Output the (x, y) coordinate of the center of the cell containing the given text.  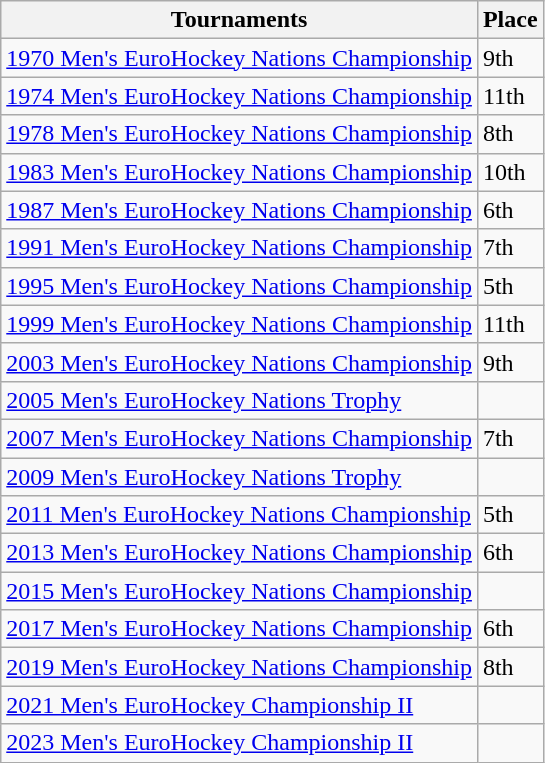
1974 Men's EuroHockey Nations Championship (240, 96)
2003 Men's EuroHockey Nations Championship (240, 362)
1970 Men's EuroHockey Nations Championship (240, 58)
2017 Men's EuroHockey Nations Championship (240, 629)
1987 Men's EuroHockey Nations Championship (240, 210)
1983 Men's EuroHockey Nations Championship (240, 172)
10th (510, 172)
2021 Men's EuroHockey Championship II (240, 705)
1991 Men's EuroHockey Nations Championship (240, 248)
2007 Men's EuroHockey Nations Championship (240, 438)
2023 Men's EuroHockey Championship II (240, 743)
2019 Men's EuroHockey Nations Championship (240, 667)
2009 Men's EuroHockey Nations Trophy (240, 477)
1999 Men's EuroHockey Nations Championship (240, 324)
1978 Men's EuroHockey Nations Championship (240, 134)
2011 Men's EuroHockey Nations Championship (240, 515)
Tournaments (240, 20)
2005 Men's EuroHockey Nations Trophy (240, 400)
Place (510, 20)
1995 Men's EuroHockey Nations Championship (240, 286)
2015 Men's EuroHockey Nations Championship (240, 591)
2013 Men's EuroHockey Nations Championship (240, 553)
